Locate the cell with the specified text and output its (x, y) center coordinate. 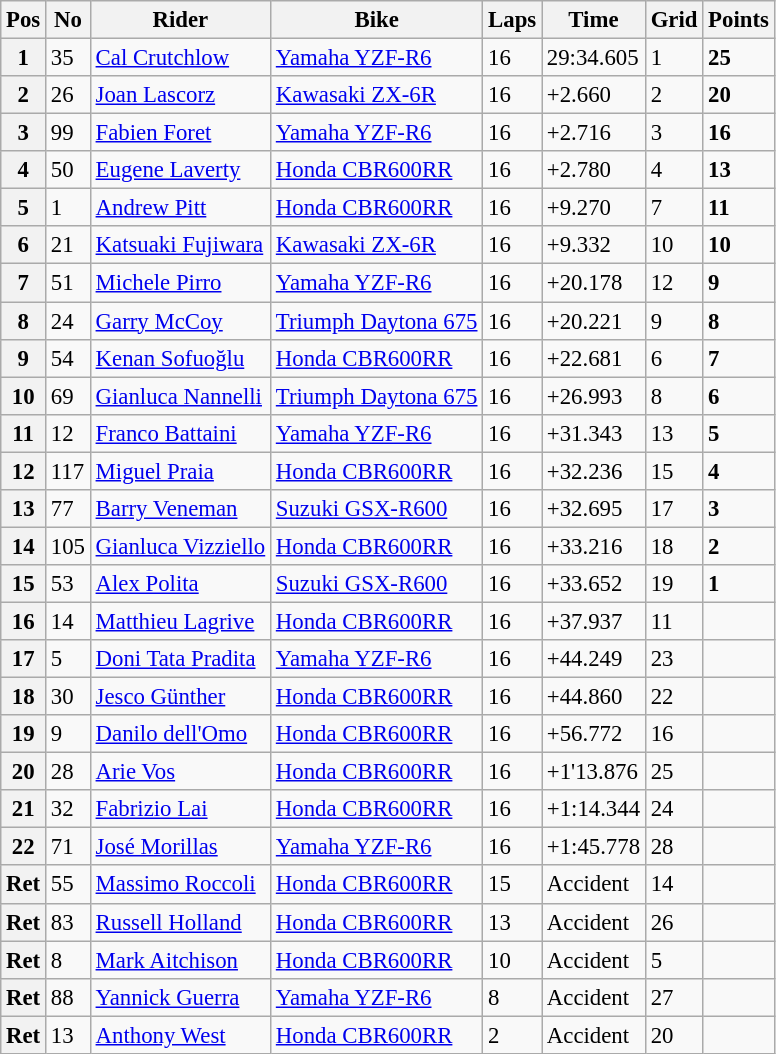
Kenan Sofuoğlu (180, 358)
+9.270 (594, 208)
+22.681 (594, 358)
54 (68, 358)
+2.780 (594, 170)
35 (68, 58)
51 (68, 283)
Grid (674, 20)
Katsuaki Fujiwara (180, 245)
Jesco Günther (180, 697)
88 (68, 997)
+2.716 (594, 133)
77 (68, 509)
29:34.605 (594, 58)
+20.178 (594, 283)
Barry Veneman (180, 509)
+2.660 (594, 95)
Michele Pirro (180, 283)
Cal Crutchlow (180, 58)
José Morillas (180, 847)
Garry McCoy (180, 321)
+33.216 (594, 546)
Gianluca Nannelli (180, 396)
Laps (512, 20)
83 (68, 922)
+37.937 (594, 621)
Anthony West (180, 1035)
Arie Vos (180, 772)
+56.772 (594, 734)
Andrew Pitt (180, 208)
Massimo Roccoli (180, 885)
Matthieu Lagrive (180, 621)
23 (674, 659)
+31.343 (594, 433)
Fabrizio Lai (180, 809)
Joan Lascorz (180, 95)
Franco Battaini (180, 433)
69 (68, 396)
Russell Holland (180, 922)
Miguel Praia (180, 471)
32 (68, 809)
+33.652 (594, 584)
Danilo dell'Omo (180, 734)
55 (68, 885)
+1:14.344 (594, 809)
Gianluca Vizziello (180, 546)
Rider (180, 20)
+44.860 (594, 697)
Doni Tata Pradita (180, 659)
50 (68, 170)
71 (68, 847)
+1:45.778 (594, 847)
105 (68, 546)
Yannick Guerra (180, 997)
+1'13.876 (594, 772)
No (68, 20)
+44.249 (594, 659)
Points (738, 20)
Fabien Foret (180, 133)
Pos (24, 20)
117 (68, 471)
Bike (377, 20)
30 (68, 697)
+32.236 (594, 471)
+26.993 (594, 396)
Mark Aitchison (180, 960)
Alex Polita (180, 584)
Eugene Laverty (180, 170)
Time (594, 20)
99 (68, 133)
27 (674, 997)
+9.332 (594, 245)
+32.695 (594, 509)
+20.221 (594, 321)
53 (68, 584)
